Determine the (X, Y) coordinate at the center of the cell enclosing the given text.  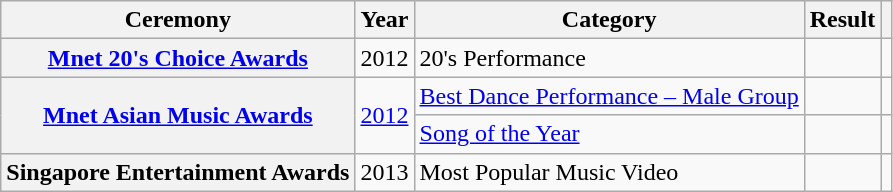
Song of the Year (609, 134)
Year (384, 20)
Ceremony (178, 20)
Singapore Entertainment Awards (178, 172)
Best Dance Performance – Male Group (609, 96)
Most Popular Music Video (609, 172)
2013 (384, 172)
Mnet 20's Choice Awards (178, 58)
Mnet Asian Music Awards (178, 115)
Result (842, 20)
Category (609, 20)
20's Performance (609, 58)
